Capture the cell that displays the provided text and extract its [x, y] central coordinate. 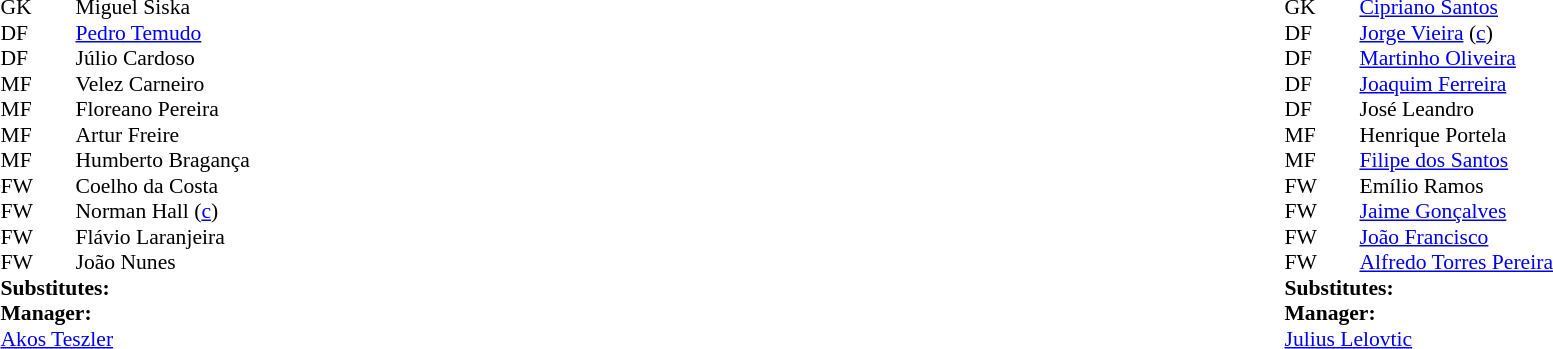
Norman Hall (c) [163, 211]
João Nunes [163, 263]
Henrique Portela [1456, 135]
José Leandro [1456, 109]
Alfredo Torres Pereira [1456, 263]
João Francisco [1456, 237]
Joaquim Ferreira [1456, 84]
Jaime Gonçalves [1456, 211]
Júlio Cardoso [163, 59]
Floreano Pereira [163, 109]
Artur Freire [163, 135]
Velez Carneiro [163, 84]
Jorge Vieira (c) [1456, 33]
Martinho Oliveira [1456, 59]
Humberto Bragança [163, 161]
Flávio Laranjeira [163, 237]
Emílio Ramos [1456, 186]
Filipe dos Santos [1456, 161]
Pedro Temudo [163, 33]
Coelho da Costa [163, 186]
